Provide the [x, y] coordinate of the cell's center where the given text is located.  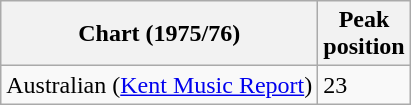
23 [364, 85]
Chart (1975/76) [160, 34]
Peakposition [364, 34]
Australian (Kent Music Report) [160, 85]
